Extract the [X, Y] coordinate from the center of the cell holding the provided text.  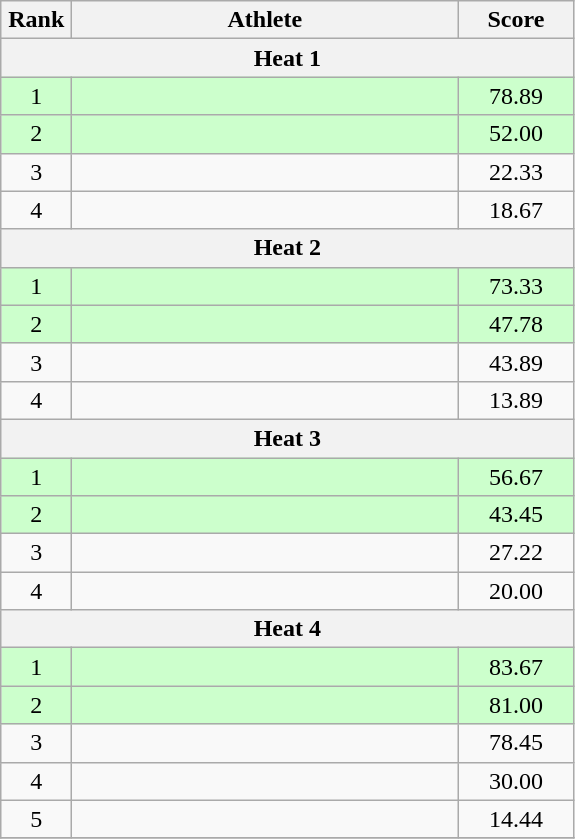
78.45 [516, 743]
22.33 [516, 172]
Rank [36, 20]
56.67 [516, 477]
Score [516, 20]
52.00 [516, 134]
18.67 [516, 210]
73.33 [516, 286]
81.00 [516, 705]
5 [36, 819]
14.44 [516, 819]
Heat 4 [288, 629]
83.67 [516, 667]
78.89 [516, 96]
27.22 [516, 553]
Heat 2 [288, 248]
Heat 3 [288, 438]
13.89 [516, 400]
47.78 [516, 324]
43.45 [516, 515]
30.00 [516, 781]
20.00 [516, 591]
Athlete [265, 20]
43.89 [516, 362]
Heat 1 [288, 58]
